Extract the [X, Y] coordinate from the center of the cell holding the provided text.  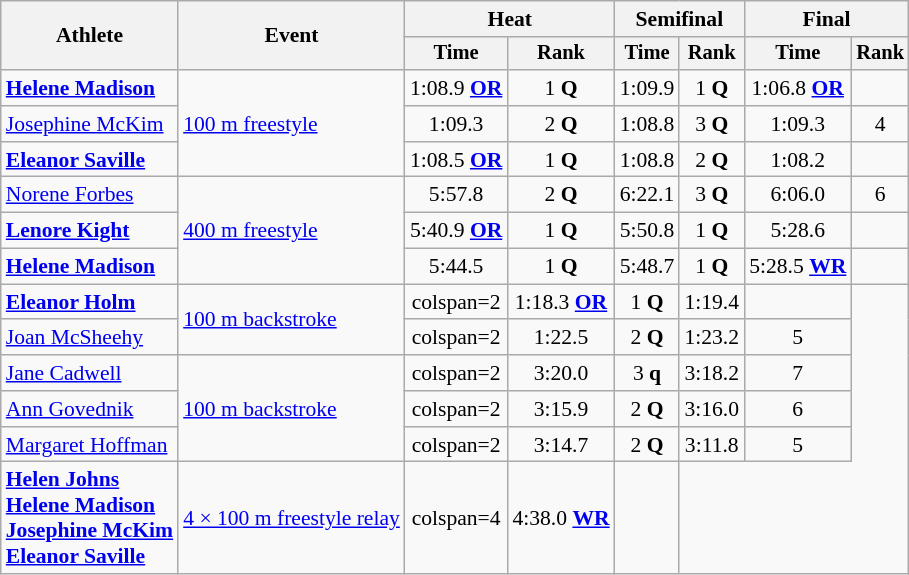
Lenore Kight [90, 231]
5:28.5 WR [798, 267]
colspan=4 [456, 518]
1:08.9 OR [456, 88]
Eleanor Saville [90, 160]
Helen JohnsHelene MadisonJosephine McKimEleanor Saville [90, 518]
Event [292, 36]
4 × 100 m freestyle relay [292, 518]
5:48.7 [648, 267]
1:18.3 OR [560, 302]
1:19.4 [712, 302]
1:06.8 OR [798, 88]
3:18.2 [712, 373]
1:09.9 [648, 88]
6:22.1 [648, 195]
3:14.7 [560, 445]
5:57.8 [456, 195]
Margaret Hoffman [90, 445]
5:40.9 OR [456, 231]
4 [880, 124]
1:08.2 [798, 160]
1:08.5 OR [456, 160]
4:38.0 WR [560, 518]
3:11.8 [712, 445]
1:23.2 [712, 338]
1:22.5 [560, 338]
Eleanor Holm [90, 302]
Jane Cadwell [90, 373]
3:20.0 [560, 373]
Athlete [90, 36]
3:15.9 [560, 409]
Josephine McKim [90, 124]
Semifinal [680, 19]
Norene Forbes [90, 195]
Final [826, 19]
Joan McSheehy [90, 338]
Heat [510, 19]
7 [798, 373]
5:28.6 [798, 231]
3 q [648, 373]
400 m freestyle [292, 230]
100 m freestyle [292, 124]
3:16.0 [712, 409]
5:50.8 [648, 231]
6:06.0 [798, 195]
5:44.5 [456, 267]
Ann Govednik [90, 409]
